For the text-containing cell, return its midpoint in (x, y) coordinate format. 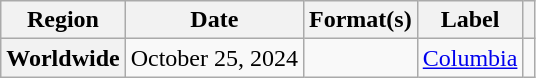
Region (63, 20)
Date (214, 20)
Format(s) (361, 20)
Label (470, 20)
Columbia (470, 58)
October 25, 2024 (214, 58)
Worldwide (63, 58)
